Pinpoint the cell where the given text exists, returning its (X, Y) midpoint coordinate. 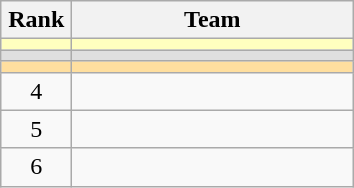
4 (36, 91)
Rank (36, 20)
5 (36, 129)
Team (212, 20)
6 (36, 167)
